Pinpoint the cell where the given text exists, returning its (x, y) midpoint coordinate. 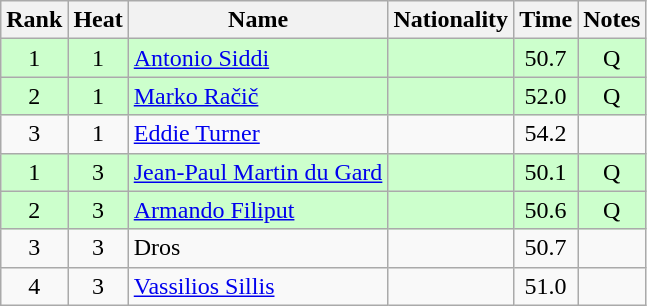
Vassilios Sillis (258, 286)
Name (258, 20)
Rank (34, 20)
50.6 (546, 210)
51.0 (546, 286)
Time (546, 20)
Jean-Paul Martin du Gard (258, 172)
50.1 (546, 172)
Eddie Turner (258, 134)
Antonio Siddi (258, 58)
4 (34, 286)
54.2 (546, 134)
Heat (98, 20)
52.0 (546, 96)
Nationality (451, 20)
Dros (258, 248)
Armando Filiput (258, 210)
Notes (612, 20)
Marko Račič (258, 96)
